Scan for the cell matching the given text and deliver its [X, Y] coordinate at center. 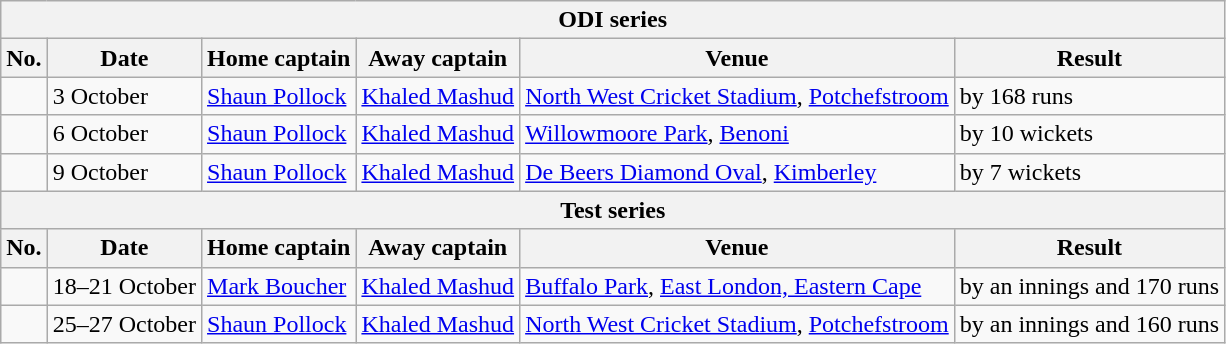
Test series [613, 210]
Willowmoore Park, Benoni [738, 134]
by an innings and 160 runs [1089, 324]
De Beers Diamond Oval, Kimberley [738, 172]
by 7 wickets [1089, 172]
6 October [124, 134]
Mark Boucher [279, 286]
by 168 runs [1089, 96]
25–27 October [124, 324]
Buffalo Park, East London, Eastern Cape [738, 286]
ODI series [613, 20]
3 October [124, 96]
by an innings and 170 runs [1089, 286]
by 10 wickets [1089, 134]
18–21 October [124, 286]
9 October [124, 172]
